Determine the [X, Y] coordinate at the center of the cell enclosing the given text.  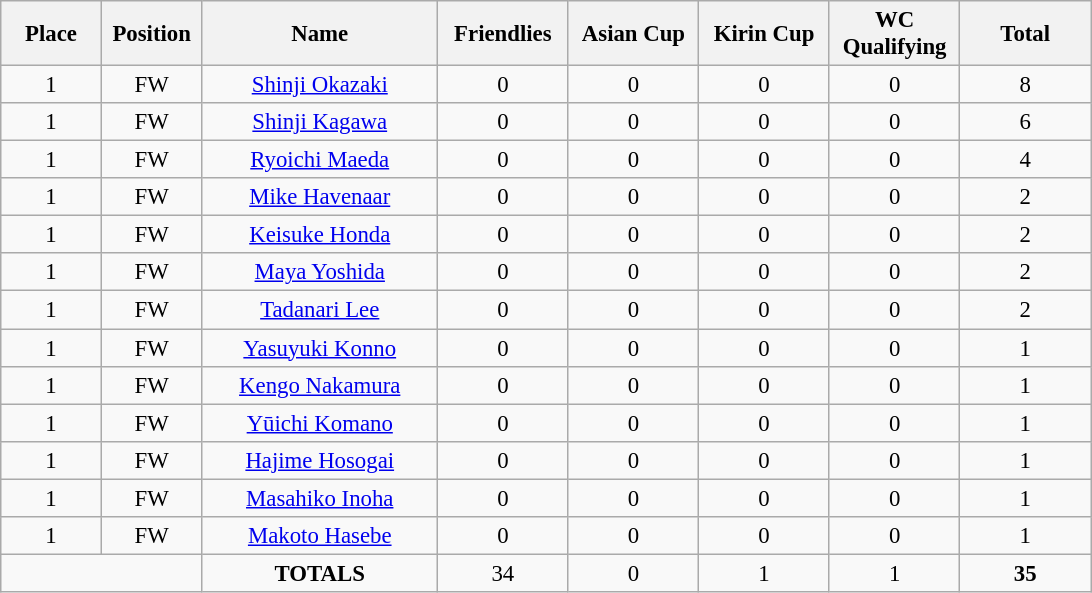
Kirin Cup [764, 34]
Friendlies [504, 34]
Masahiko Inoha [320, 498]
Ryoichi Maeda [320, 160]
Shinji Kagawa [320, 122]
8 [1026, 85]
Place [52, 34]
Shinji Okazaki [320, 85]
WC Qualifying [894, 34]
35 [1026, 573]
Hajime Hosogai [320, 460]
Keisuke Honda [320, 235]
Position [152, 34]
TOTALS [320, 573]
Mike Havenaar [320, 197]
Name [320, 34]
Kengo Nakamura [320, 385]
Yūichi Komano [320, 423]
Total [1026, 34]
Maya Yoshida [320, 273]
6 [1026, 122]
34 [504, 573]
Makoto Hasebe [320, 536]
Asian Cup [634, 34]
Yasuyuki Konno [320, 348]
4 [1026, 160]
Tadanari Lee [320, 310]
